Scan for the cell matching the given text and deliver its (x, y) coordinate at center. 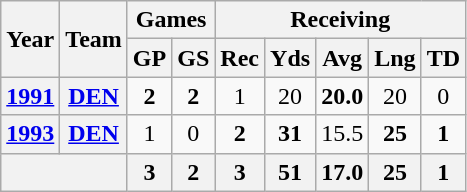
51 (290, 172)
Year (30, 39)
Lng (395, 58)
GP (149, 58)
Receiving (340, 20)
TD (443, 58)
Avg (342, 58)
Team (94, 39)
15.5 (342, 134)
1991 (30, 96)
31 (290, 134)
20.0 (342, 96)
GS (194, 58)
Rec (240, 58)
17.0 (342, 172)
Games (170, 20)
1993 (30, 134)
Yds (290, 58)
